Output the [x, y] coordinate of the center of the cell containing the given text.  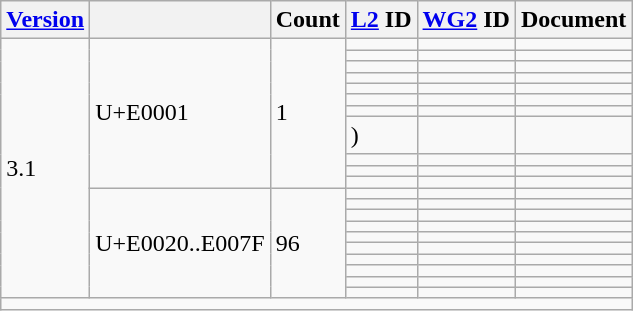
WG2 ID [466, 20]
Count [308, 20]
96 [308, 244]
3.1 [46, 168]
L2 ID [381, 20]
U+E0001 [180, 114]
Version [46, 20]
U+E0020..E007F [180, 244]
Document [573, 20]
) [381, 135]
1 [308, 114]
